Provide the [x, y] coordinate of the cell's center where the given text is located.  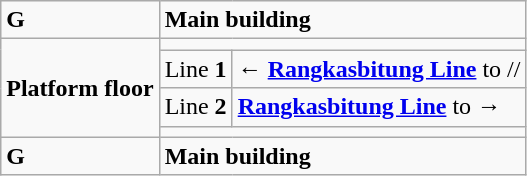
← Rangkasbitung Line to // [379, 69]
Platform floor [80, 88]
Rangkasbitung Line to → [379, 107]
Line 1 [196, 69]
Line 2 [196, 107]
